Determine the (X, Y) coordinate at the center of the cell enclosing the given text.  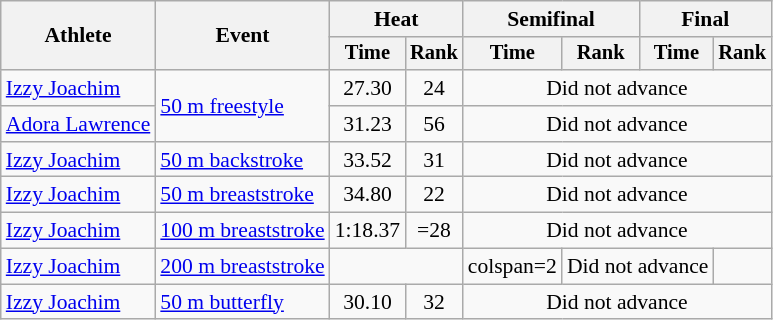
Semifinal (552, 19)
32 (434, 302)
Adora Lawrence (78, 124)
30.10 (368, 302)
56 (434, 124)
Event (242, 36)
Final (705, 19)
50 m backstroke (242, 160)
50 m breaststroke (242, 195)
31.23 (368, 124)
=28 (434, 231)
50 m butterfly (242, 302)
1:18.37 (368, 231)
Athlete (78, 36)
27.30 (368, 88)
100 m breaststroke (242, 231)
24 (434, 88)
colspan=2 (512, 267)
33.52 (368, 160)
34.80 (368, 195)
22 (434, 195)
Heat (396, 19)
50 m freestyle (242, 106)
31 (434, 160)
200 m breaststroke (242, 267)
